For the text-containing cell, return its midpoint in (X, Y) coordinate format. 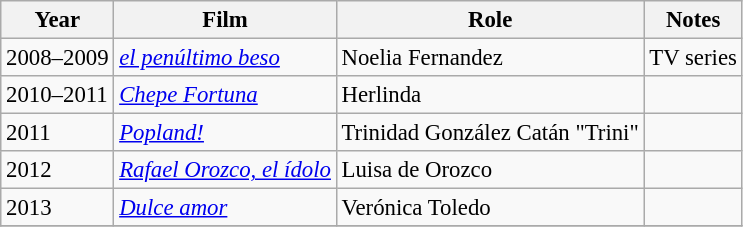
TV series (693, 58)
Role (490, 20)
Verónica Toledo (490, 208)
Noelia Fernandez (490, 58)
2011 (58, 133)
2010–2011 (58, 95)
Rafael Orozco, el ídolo (225, 170)
Trinidad González Catán "Trini" (490, 133)
Chepe Fortuna (225, 95)
Popland! (225, 133)
2008–2009 (58, 58)
2013 (58, 208)
Herlinda (490, 95)
Luisa de Orozco (490, 170)
Film (225, 20)
Notes (693, 20)
Dulce amor (225, 208)
el penúltimo beso (225, 58)
Year (58, 20)
2012 (58, 170)
